Capture the cell that displays the provided text and extract its [X, Y] central coordinate. 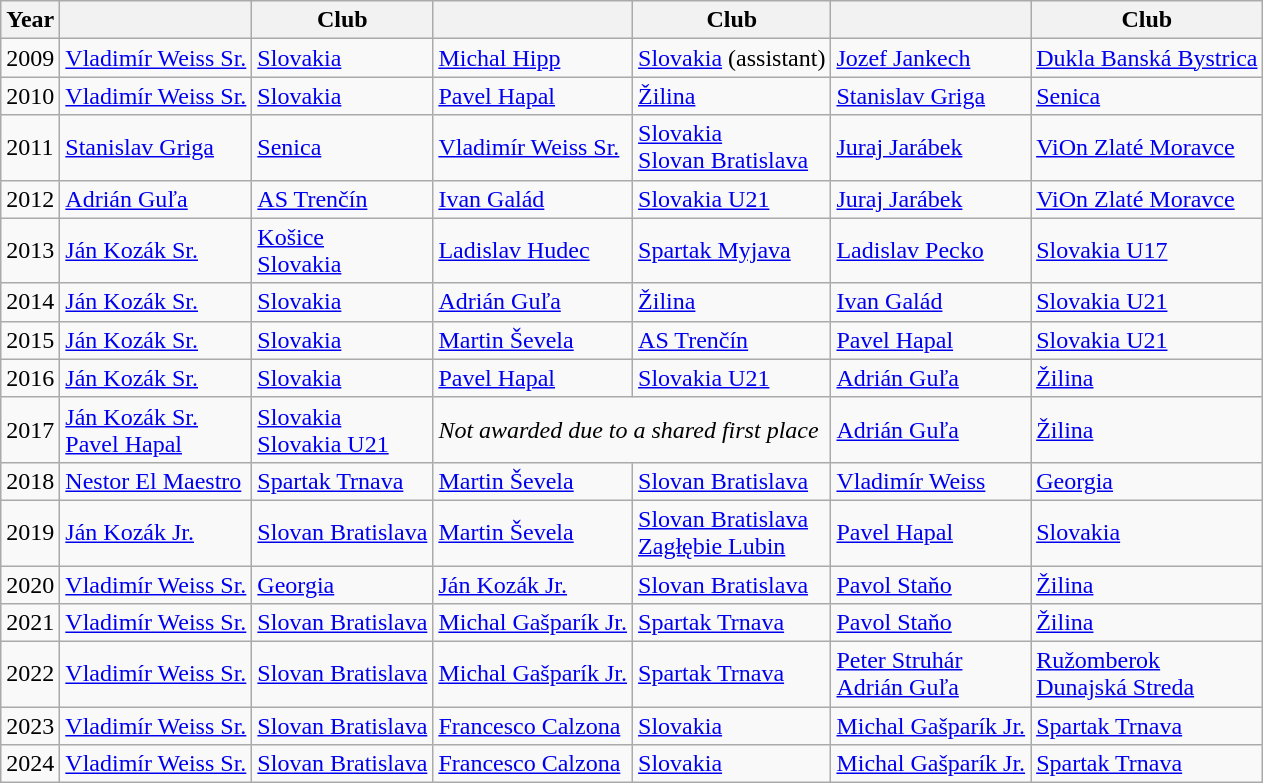
2019 [30, 532]
Dukla Banská Bystrica [1147, 58]
2011 [30, 148]
2014 [30, 302]
Slovakia (assistant) [732, 58]
2022 [30, 674]
Ružomberok Dunajská Streda [1147, 674]
Not awarded due to a shared first place [632, 430]
Slovan Bratislava Zagłębie Lubin [732, 532]
Slovakia Slovakia U21 [342, 430]
Slovakia Slovan Bratislava [732, 148]
2013 [30, 250]
Nestor El Maestro [156, 481]
Peter Struhár Adrián Guľa [931, 674]
2012 [30, 199]
2009 [30, 58]
Ladislav Pecko [931, 250]
2016 [30, 378]
Michal Hipp [533, 58]
Slovakia U17 [1147, 250]
2023 [30, 726]
Košice Slovakia [342, 250]
Spartak Myjava [732, 250]
2020 [30, 585]
Ladislav Hudec [533, 250]
Ján Kozák Sr. Pavel Hapal [156, 430]
2010 [30, 96]
2024 [30, 764]
2021 [30, 623]
Year [30, 20]
Jozef Jankech [931, 58]
2018 [30, 481]
2017 [30, 430]
Vladimír Weiss [931, 481]
2015 [30, 340]
